Pinpoint the cell where the given text exists, returning its (x, y) midpoint coordinate. 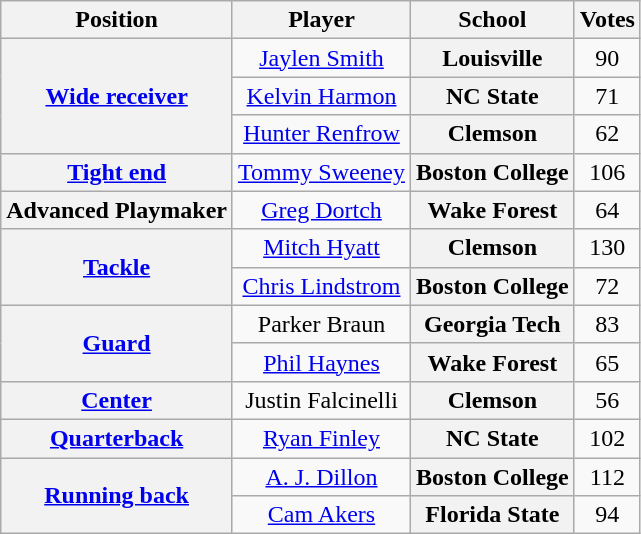
Ryan Finley (321, 438)
Center (117, 400)
Votes (607, 20)
62 (607, 134)
106 (607, 172)
72 (607, 286)
83 (607, 324)
Hunter Renfrow (321, 134)
Phil Haynes (321, 362)
102 (607, 438)
Tommy Sweeney (321, 172)
Cam Akers (321, 515)
Quarterback (117, 438)
Guard (117, 343)
94 (607, 515)
65 (607, 362)
Mitch Hyatt (321, 248)
A. J. Dillon (321, 477)
Florida State (493, 515)
Advanced Playmaker (117, 210)
Wide receiver (117, 96)
Running back (117, 496)
Tackle (117, 267)
71 (607, 96)
56 (607, 400)
130 (607, 248)
64 (607, 210)
Kelvin Harmon (321, 96)
Georgia Tech (493, 324)
Justin Falcinelli (321, 400)
Greg Dortch (321, 210)
90 (607, 58)
Tight end (117, 172)
Player (321, 20)
School (493, 20)
112 (607, 477)
Position (117, 20)
Jaylen Smith (321, 58)
Chris Lindstrom (321, 286)
Louisville (493, 58)
Parker Braun (321, 324)
